Determine the (x, y) coordinate at the center of the cell enclosing the given text.  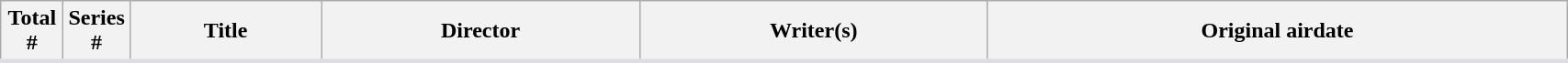
Total# (32, 31)
Series# (96, 31)
Original airdate (1277, 31)
Director (480, 31)
Writer(s) (814, 31)
Title (226, 31)
